Determine the [X, Y] coordinate at the center of the cell enclosing the given text.  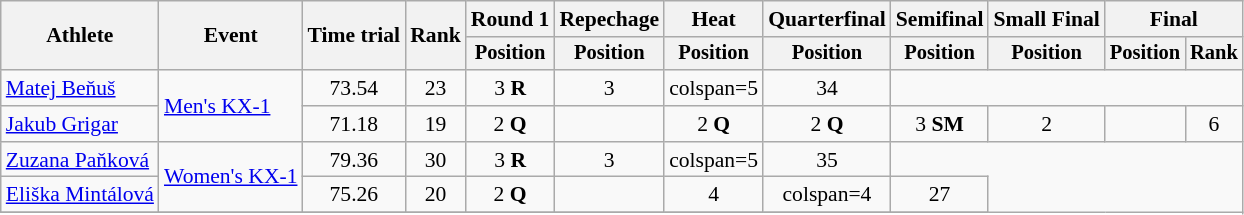
Repechage [609, 19]
Zuzana Paňková [80, 160]
19 [436, 124]
23 [436, 88]
79.36 [354, 160]
Jakub Grigar [80, 124]
30 [436, 160]
4 [714, 195]
Women's KX-1 [231, 178]
20 [436, 195]
Eliška Mintálová [80, 195]
Quarterfinal [827, 19]
75.26 [354, 195]
Semifinal [940, 19]
35 [827, 160]
Men's KX-1 [231, 106]
3 SM [940, 124]
Matej Beňuš [80, 88]
Small Final [1046, 19]
73.54 [354, 88]
colspan=4 [827, 195]
34 [827, 88]
71.18 [354, 124]
2 [1046, 124]
Event [231, 36]
6 [1214, 124]
27 [940, 195]
Heat [714, 19]
Time trial [354, 36]
Final [1174, 19]
Round 1 [510, 19]
Athlete [80, 36]
